Pinpoint the cell where the given text exists, returning its (x, y) midpoint coordinate. 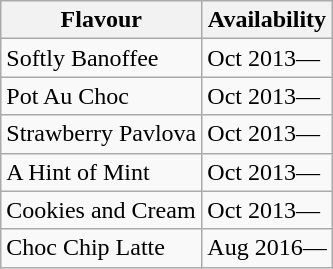
Strawberry Pavlova (102, 134)
Choc Chip Latte (102, 248)
Flavour (102, 20)
A Hint of Mint (102, 172)
Cookies and Cream (102, 210)
Availability (267, 20)
Softly Banoffee (102, 58)
Aug 2016— (267, 248)
Pot Au Choc (102, 96)
